Capture the cell that displays the provided text and extract its [X, Y] central coordinate. 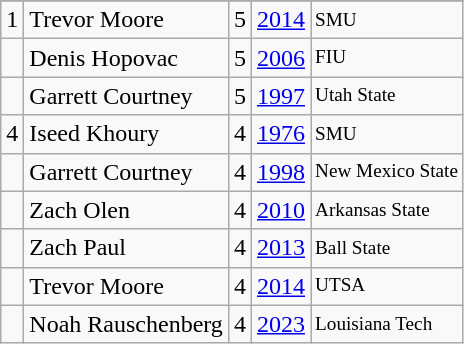
1 [12, 20]
FIU [386, 58]
Denis Hopovac [126, 58]
Louisiana Tech [386, 324]
Arkansas State [386, 210]
Utah State [386, 96]
2010 [280, 210]
1997 [280, 96]
New Mexico State [386, 172]
2006 [280, 58]
1998 [280, 172]
Zach Olen [126, 210]
Iseed Khoury [126, 134]
Zach Paul [126, 248]
Ball State [386, 248]
Noah Rauschenberg [126, 324]
2013 [280, 248]
UTSA [386, 286]
1976 [280, 134]
2023 [280, 324]
